Return the (x, y) coordinate for the center point of the cell that contains the specified text.  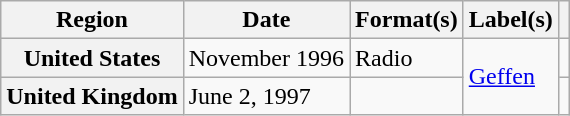
Radio (407, 58)
November 1996 (266, 58)
Geffen (510, 77)
Date (266, 20)
June 2, 1997 (266, 96)
United States (92, 58)
Label(s) (510, 20)
Region (92, 20)
United Kingdom (92, 96)
Format(s) (407, 20)
